Find where the given text appears and provide that cell's center as [X, Y] coordinate. 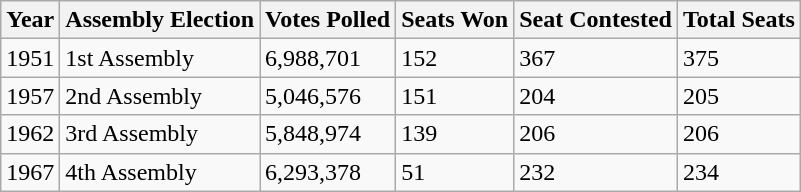
5,848,974 [328, 134]
6,988,701 [328, 58]
5,046,576 [328, 96]
Seats Won [455, 20]
Assembly Election [160, 20]
205 [738, 96]
1957 [30, 96]
Seat Contested [596, 20]
151 [455, 96]
1962 [30, 134]
Votes Polled [328, 20]
139 [455, 134]
51 [455, 172]
6,293,378 [328, 172]
234 [738, 172]
4th Assembly [160, 172]
367 [596, 58]
Total Seats [738, 20]
1951 [30, 58]
2nd Assembly [160, 96]
1st Assembly [160, 58]
152 [455, 58]
375 [738, 58]
232 [596, 172]
204 [596, 96]
3rd Assembly [160, 134]
Year [30, 20]
1967 [30, 172]
